Extract the [X, Y] coordinate from the center of the cell holding the provided text.  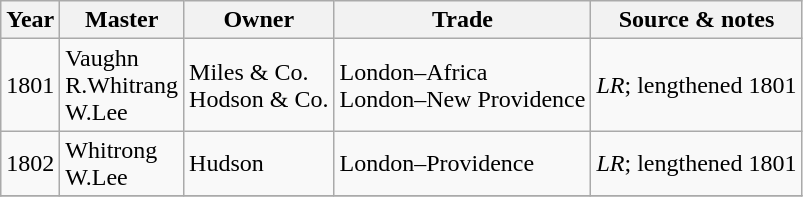
Master [122, 20]
Hudson [259, 164]
Year [30, 20]
London–Providence [462, 164]
Source & notes [696, 20]
WhitrongW.Lee [122, 164]
1801 [30, 85]
VaughnR.WhitrangW.Lee [122, 85]
Trade [462, 20]
Miles & Co.Hodson & Co. [259, 85]
London–AfricaLondon–New Providence [462, 85]
1802 [30, 164]
Owner [259, 20]
